Locate the cell with the specified text and output its [X, Y] center coordinate. 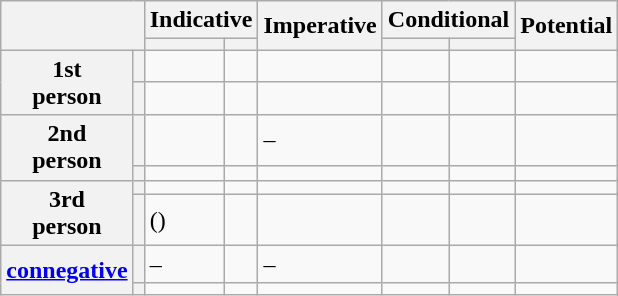
Conditional [448, 20]
2ndperson [67, 148]
1stperson [67, 82]
() [184, 220]
connegative [67, 270]
Imperative [320, 26]
Potential [566, 26]
3rdperson [67, 212]
Indicative [201, 20]
